Provide the (x, y) coordinate of the cell's center where the given text is located.  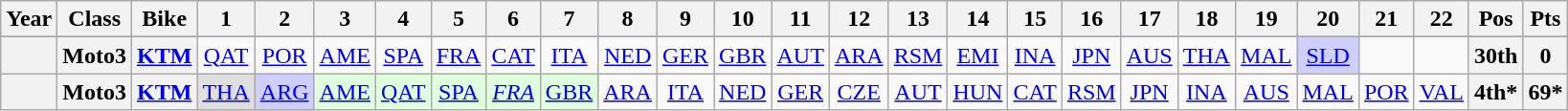
12 (859, 19)
CZE (859, 92)
2 (284, 19)
5 (459, 19)
17 (1149, 19)
SLD (1328, 55)
18 (1206, 19)
22 (1442, 19)
Pts (1545, 19)
HUN (978, 92)
21 (1386, 19)
16 (1091, 19)
69* (1545, 92)
Class (95, 19)
4 (403, 19)
15 (1035, 19)
3 (345, 19)
6 (513, 19)
19 (1266, 19)
11 (800, 19)
4th* (1495, 92)
0 (1545, 55)
14 (978, 19)
8 (628, 19)
7 (569, 19)
Pos (1495, 19)
Year (29, 19)
10 (743, 19)
13 (918, 19)
1 (226, 19)
EMI (978, 55)
30th (1495, 55)
VAL (1442, 92)
20 (1328, 19)
ARG (284, 92)
9 (685, 19)
Bike (165, 19)
